Search for the cell housing the specified text and yield its (X, Y) center coordinate. 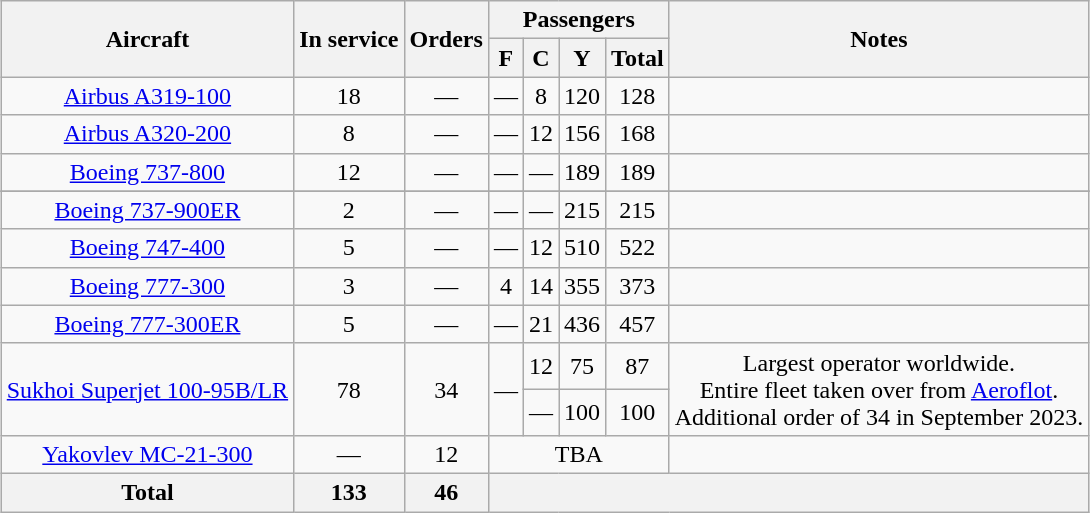
Airbus A320-200 (147, 134)
87 (638, 366)
18 (349, 96)
Boeing 737-900ER (147, 210)
133 (349, 492)
Notes (879, 39)
Boeing 777-300 (147, 286)
120 (582, 96)
4 (506, 286)
21 (540, 324)
3 (349, 286)
128 (638, 96)
34 (446, 389)
F (506, 58)
Boeing 737-800 (147, 172)
Sukhoi Superjet 100-95B/LR (147, 389)
Aircraft (147, 39)
373 (638, 286)
168 (638, 134)
522 (638, 248)
75 (582, 366)
156 (582, 134)
14 (540, 286)
Boeing 777-300ER (147, 324)
Boeing 747-400 (147, 248)
Yakovlev MC-21-300 (147, 454)
78 (349, 389)
510 (582, 248)
46 (446, 492)
457 (638, 324)
Orders (446, 39)
355 (582, 286)
2 (349, 210)
Largest operator worldwide.Entire fleet taken over from Aeroflot.Additional order of 34 in September 2023. (879, 389)
436 (582, 324)
TBA (578, 454)
In service (349, 39)
Y (582, 58)
Airbus A319-100 (147, 96)
C (540, 58)
Passengers (578, 20)
